For the text-containing cell, return its midpoint in (x, y) coordinate format. 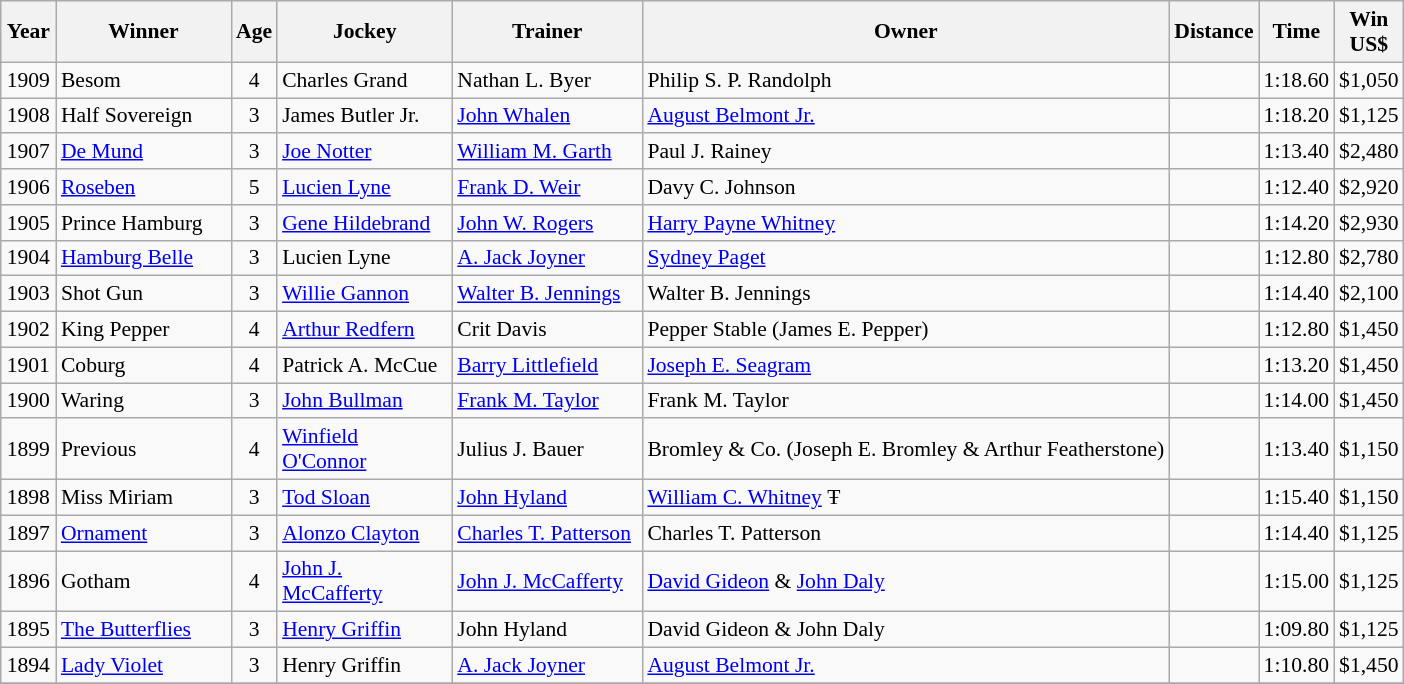
William M. Garth (547, 152)
Davy C. Johnson (906, 187)
$2,100 (1368, 294)
1:18.20 (1296, 116)
Joe Notter (364, 152)
Pepper Stable (James E. Pepper) (906, 330)
Age (254, 32)
Tod Sloan (364, 498)
Winner (144, 32)
1:18.60 (1296, 80)
1:09.80 (1296, 630)
1908 (28, 116)
John Bullman (364, 401)
Gotham (144, 582)
1903 (28, 294)
Waring (144, 401)
WinUS$ (1368, 32)
Shot Gun (144, 294)
Arthur Redfern (364, 330)
King Pepper (144, 330)
Harry Payne Whitney (906, 223)
1901 (28, 365)
5 (254, 187)
Half Sovereign (144, 116)
Time (1296, 32)
Willie Gannon (364, 294)
John W. Rogers (547, 223)
1904 (28, 258)
1:14.20 (1296, 223)
$2,930 (1368, 223)
Miss Miriam (144, 498)
1899 (28, 450)
1909 (28, 80)
1898 (28, 498)
Roseben (144, 187)
1896 (28, 582)
Nathan L. Byer (547, 80)
1:13.20 (1296, 365)
1:10.80 (1296, 666)
Prince Hamburg (144, 223)
1894 (28, 666)
$2,920 (1368, 187)
1:15.40 (1296, 498)
1:12.40 (1296, 187)
1900 (28, 401)
1902 (28, 330)
Winfield O'Connor (364, 450)
Trainer (547, 32)
1:15.00 (1296, 582)
Jockey (364, 32)
$2,480 (1368, 152)
Besom (144, 80)
Previous (144, 450)
Patrick A. McCue (364, 365)
Owner (906, 32)
Joseph E. Seagram (906, 365)
De Mund (144, 152)
Hamburg Belle (144, 258)
Julius J. Bauer (547, 450)
Charles Grand (364, 80)
William C. Whitney Ŧ (906, 498)
1895 (28, 630)
1905 (28, 223)
Distance (1214, 32)
Frank D. Weir (547, 187)
$1,050 (1368, 80)
John Whalen (547, 116)
Crit Davis (547, 330)
$2,780 (1368, 258)
Sydney Paget (906, 258)
Lady Violet (144, 666)
James Butler Jr. (364, 116)
1907 (28, 152)
Philip S. P. Randolph (906, 80)
Barry Littlefield (547, 365)
Ornament (144, 533)
Paul J. Rainey (906, 152)
1897 (28, 533)
Coburg (144, 365)
1:14.00 (1296, 401)
Bromley & Co. (Joseph E. Bromley & Arthur Featherstone) (906, 450)
Alonzo Clayton (364, 533)
The Butterflies (144, 630)
Gene Hildebrand (364, 223)
Year (28, 32)
1906 (28, 187)
